Detect which cell encompasses the target text, then output its (x, y) center coordinate. 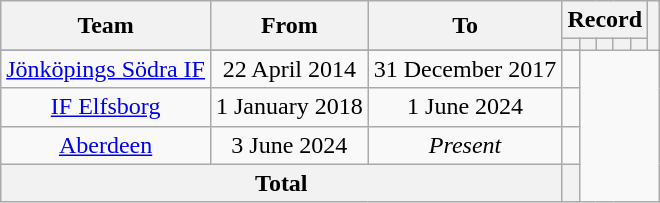
Present (465, 145)
3 June 2024 (289, 145)
Team (106, 26)
From (289, 26)
IF Elfsborg (106, 107)
1 January 2018 (289, 107)
Record (605, 20)
22 April 2014 (289, 69)
Jönköpings Södra IF (106, 69)
Aberdeen (106, 145)
31 December 2017 (465, 69)
1 June 2024 (465, 107)
Total (282, 183)
To (465, 26)
